Output the [X, Y] coordinate of the center of the cell containing the given text.  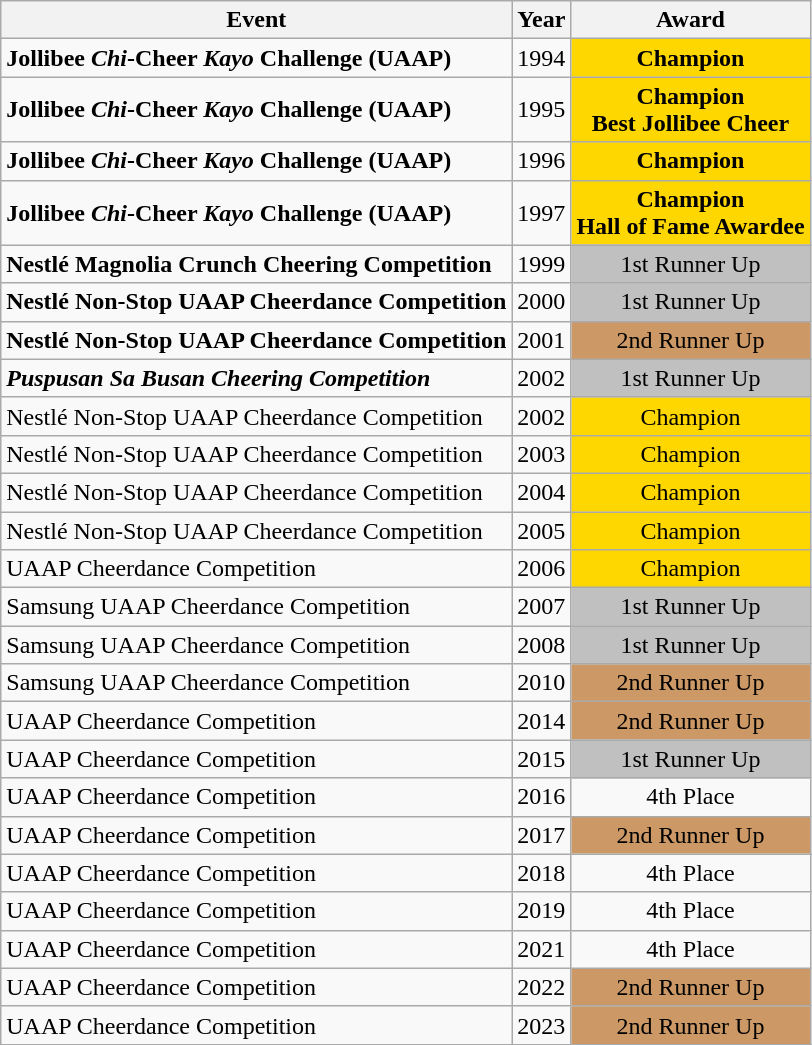
2000 [542, 302]
1996 [542, 161]
2017 [542, 835]
2019 [542, 911]
Puspusan Sa Busan Cheering Competition [256, 378]
Nestlé Magnolia Crunch Cheering Competition [256, 264]
ChampionBest Jollibee Cheer [690, 110]
2016 [542, 797]
2015 [542, 759]
2008 [542, 645]
2014 [542, 721]
1997 [542, 212]
2004 [542, 492]
2010 [542, 683]
1994 [542, 58]
1995 [542, 110]
2006 [542, 569]
Event [256, 20]
2005 [542, 531]
2001 [542, 340]
2007 [542, 607]
2023 [542, 1025]
ChampionHall of Fame Awardee [690, 212]
2018 [542, 873]
2003 [542, 454]
Year [542, 20]
2022 [542, 987]
2021 [542, 949]
1999 [542, 264]
Award [690, 20]
